Identify which cell holds the provided text, then report its (X, Y) central coordinate. 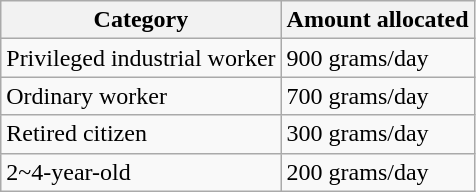
900 grams/day (378, 58)
2~4-year-old (141, 172)
Retired citizen (141, 134)
Ordinary worker (141, 96)
Amount allocated (378, 20)
Category (141, 20)
200 grams/day (378, 172)
700 grams/day (378, 96)
300 grams/day (378, 134)
Privileged industrial worker (141, 58)
